Search for the cell housing the specified text and yield its [X, Y] center coordinate. 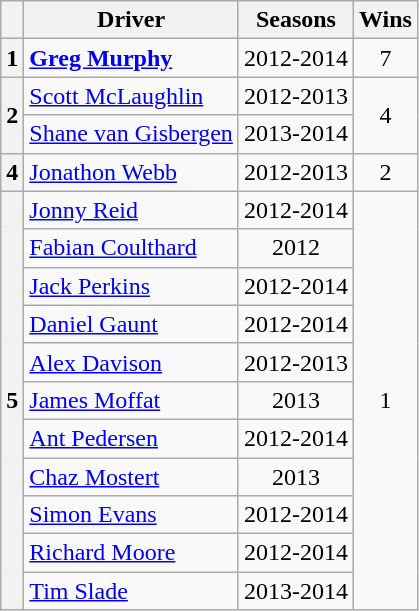
Daniel Gaunt [132, 324]
Scott McLaughlin [132, 96]
Shane van Gisbergen [132, 134]
Alex Davison [132, 362]
Ant Pedersen [132, 438]
Greg Murphy [132, 58]
James Moffat [132, 400]
Chaz Mostert [132, 477]
5 [12, 400]
2012 [296, 248]
Wins [385, 20]
Seasons [296, 20]
Fabian Coulthard [132, 248]
Richard Moore [132, 553]
Jonathon Webb [132, 172]
Jonny Reid [132, 210]
Tim Slade [132, 591]
Driver [132, 20]
Simon Evans [132, 515]
7 [385, 58]
Jack Perkins [132, 286]
